Capture the cell that displays the provided text and extract its [x, y] central coordinate. 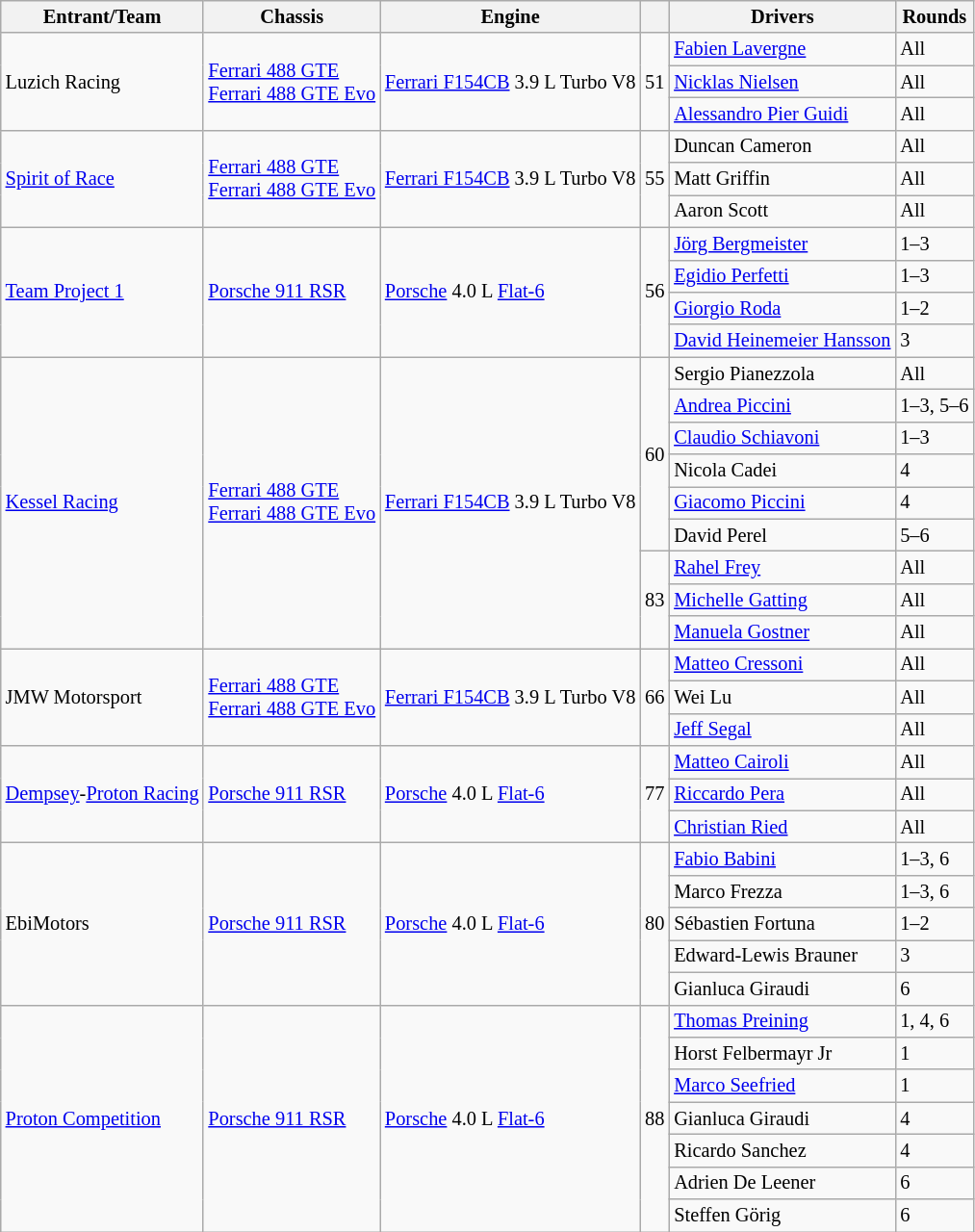
Jeff Segal [782, 730]
Adrien De Leener [782, 1183]
Entrant/Team [102, 16]
1, 4, 6 [934, 1021]
Egidio Perfetti [782, 276]
Spirit of Race [102, 179]
51 [654, 81]
Drivers [782, 16]
88 [654, 1118]
Engine [510, 16]
Matteo Cairoli [782, 761]
77 [654, 793]
Team Project 1 [102, 293]
JMW Motorsport [102, 697]
Edward-Lewis Brauner [782, 956]
56 [654, 293]
Rounds [934, 16]
Wei Lu [782, 697]
Aaron Scott [782, 211]
Horst Felbermayr Jr [782, 1053]
5–6 [934, 535]
Nicola Cadei [782, 471]
Jörg Bergmeister [782, 244]
Thomas Preining [782, 1021]
Christian Ried [782, 827]
Giacomo Piccini [782, 502]
Fabio Babini [782, 859]
Claudio Schiavoni [782, 438]
80 [654, 923]
Steffen Görig [782, 1216]
Luzich Racing [102, 81]
Matt Griffin [782, 179]
Giorgio Roda [782, 308]
Matteo Cressoni [782, 664]
David Perel [782, 535]
Rahel Frey [782, 567]
Nicklas Nielsen [782, 82]
Manuela Gostner [782, 632]
Marco Frezza [782, 891]
Marco Seefried [782, 1086]
David Heinemeier Hansson [782, 341]
Dempsey-Proton Racing [102, 793]
60 [654, 454]
1–3, 5–6 [934, 405]
Andrea Piccini [782, 405]
Duncan Cameron [782, 146]
55 [654, 179]
Alessandro Pier Guidi [782, 114]
Michelle Gatting [782, 600]
Riccardo Pera [782, 794]
Kessel Racing [102, 502]
Ricardo Sanchez [782, 1150]
EbiMotors [102, 923]
83 [654, 599]
Sergio Pianezzola [782, 373]
Proton Competition [102, 1118]
Sébastien Fortuna [782, 924]
Fabien Lavergne [782, 49]
Chassis [292, 16]
66 [654, 697]
